Provide the (x, y) coordinate of the cell's center where the given text is located.  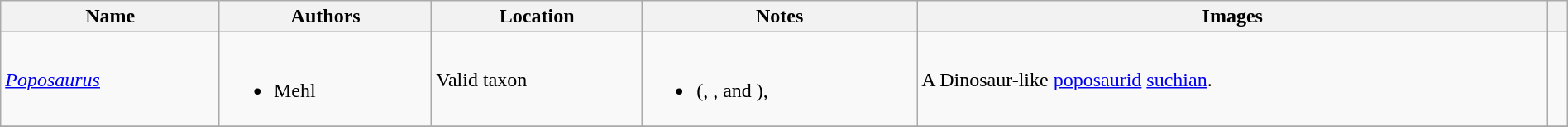
Name (111, 17)
(, , and ), (780, 80)
Poposaurus (111, 80)
Images (1232, 17)
Valid taxon (538, 80)
Location (538, 17)
Authors (325, 17)
Notes (780, 17)
Mehl (325, 80)
A Dinosaur-like poposaurid suchian. (1232, 80)
